Output the (X, Y) coordinate of the center of the cell containing the given text.  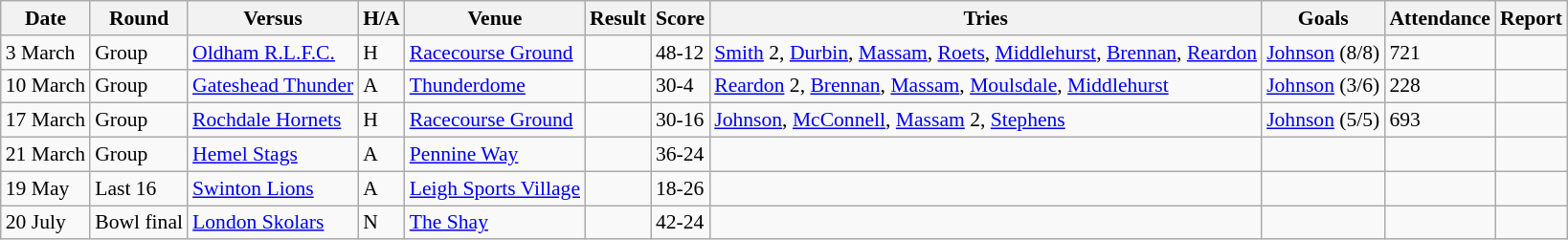
Tries (986, 18)
Last 16 (139, 188)
21 March (46, 155)
Venue (495, 18)
Oldham R.L.F.C. (273, 53)
Johnson (3/6) (1323, 86)
Hemel Stags (273, 155)
3 March (46, 53)
18-26 (680, 188)
Report (1532, 18)
London Skolars (273, 223)
Johnson (5/5) (1323, 120)
Result (618, 18)
The Shay (495, 223)
Versus (273, 18)
Date (46, 18)
17 March (46, 120)
Round (139, 18)
Smith 2, Durbin, Massam, Roets, Middlehurst, Brennan, Reardon (986, 53)
10 March (46, 86)
Thunderdome (495, 86)
H/A (381, 18)
19 May (46, 188)
Swinton Lions (273, 188)
693 (1440, 120)
228 (1440, 86)
Rochdale Hornets (273, 120)
30-4 (680, 86)
36-24 (680, 155)
20 July (46, 223)
721 (1440, 53)
N (381, 223)
Attendance (1440, 18)
42-24 (680, 223)
Reardon 2, Brennan, Massam, Moulsdale, Middlehurst (986, 86)
Johnson (8/8) (1323, 53)
Johnson, McConnell, Massam 2, Stephens (986, 120)
Leigh Sports Village (495, 188)
Goals (1323, 18)
48-12 (680, 53)
Score (680, 18)
Bowl final (139, 223)
Gateshead Thunder (273, 86)
30-16 (680, 120)
Pennine Way (495, 155)
